Extract the [X, Y] coordinate from the center of the cell holding the provided text.  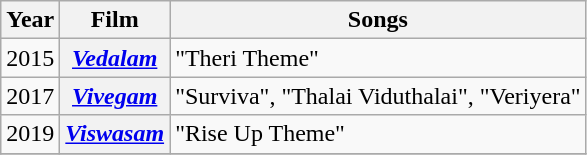
2015 [30, 58]
"Rise Up Theme" [378, 134]
Film [115, 20]
Viswasam [115, 134]
"Theri Theme" [378, 58]
2017 [30, 96]
Year [30, 20]
Vedalam [115, 58]
Vivegam [115, 96]
2019 [30, 134]
"Surviva", "Thalai Viduthalai", "Veriyera" [378, 96]
Songs [378, 20]
